Return (x, y) of the center of cell containing provided text 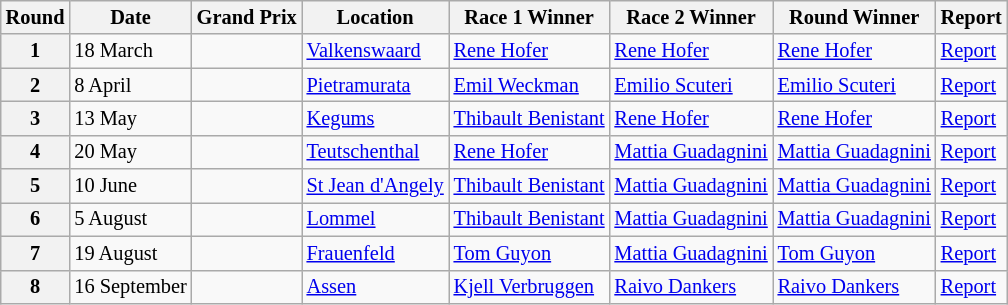
Round Winner (854, 17)
13 May (130, 118)
Frauenfeld (376, 253)
8 April (130, 85)
10 June (130, 186)
7 (36, 253)
Kegums (376, 118)
Round (36, 17)
Assen (376, 287)
Grand Prix (247, 17)
3 (36, 118)
Teutschenthal (376, 152)
Race 2 Winner (690, 17)
6 (36, 219)
20 May (130, 152)
16 September (130, 287)
St Jean d'Angely (376, 186)
8 (36, 287)
4 (36, 152)
Emil Weckman (530, 85)
Valkenswaard (376, 51)
1 (36, 51)
5 August (130, 219)
2 (36, 85)
19 August (130, 253)
Pietramurata (376, 85)
5 (36, 186)
18 March (130, 51)
Kjell Verbruggen (530, 287)
Date (130, 17)
Race 1 Winner (530, 17)
Location (376, 17)
Lommel (376, 219)
